Return (X, Y) of the center of cell containing provided text 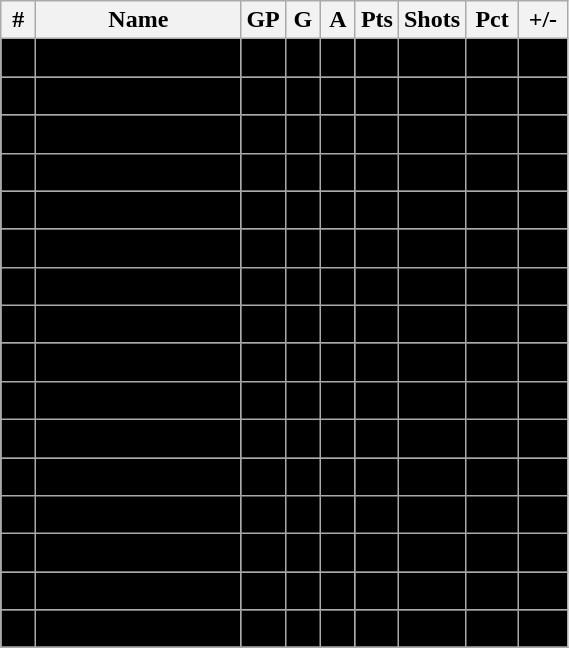
Carolyn Campbell (138, 134)
Suzanne Fenerty (138, 210)
104 (432, 286)
.125 (492, 324)
Laura Grant (138, 362)
Jessica McCullough (138, 591)
Catie Gavin (138, 172)
89 (18, 96)
Jessica Shanahan (138, 58)
77 (432, 58)
55 (432, 172)
Name (138, 20)
.062 (492, 629)
G (302, 20)
Marilynn Hay (138, 286)
.059 (492, 515)
+10 (544, 553)
Brittney Perkins (138, 248)
28 (376, 58)
59 (432, 248)
+1 (544, 629)
83 (432, 96)
19 (18, 248)
Pct (492, 20)
+16 (544, 362)
.181 (492, 96)
41 (18, 286)
37 (432, 477)
Anna Barrett (138, 629)
Sidney Ritchie (138, 477)
Nicole Hansom (138, 400)
72 (18, 438)
A (338, 20)
.040 (492, 210)
.169 (492, 58)
.000 (492, 591)
.153 (492, 248)
+9 (544, 172)
57 (432, 438)
40 (432, 324)
.037 (492, 362)
Daniela Falconio (138, 324)
.130 (492, 134)
GP (263, 20)
Pts (376, 20)
.093 (492, 400)
+/- (544, 20)
# (18, 20)
25 (376, 96)
100 (432, 134)
.035 (492, 438)
.108 (492, 477)
50 (432, 210)
Abygail Laking (138, 96)
.048 (492, 286)
Tyson Beukeboom (138, 515)
92 (18, 172)
11 (338, 362)
94 (18, 400)
+7 (544, 591)
Leah Boucher (138, 553)
Jenna Downey (138, 438)
+13 (544, 248)
Shots (432, 20)
